Capture the cell that displays the provided text and extract its [X, Y] central coordinate. 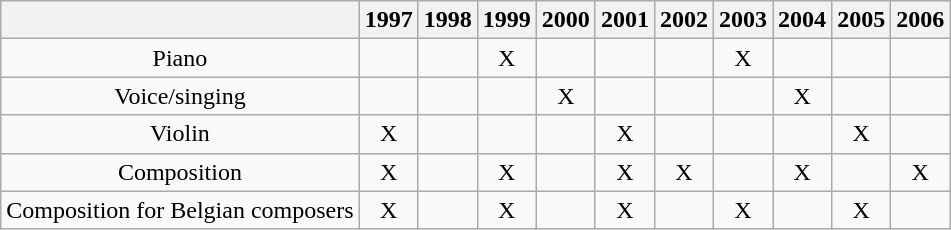
2005 [862, 20]
2003 [742, 20]
Piano [180, 58]
1998 [448, 20]
2006 [920, 20]
2004 [802, 20]
2001 [624, 20]
Voice/singing [180, 96]
1999 [506, 20]
2000 [566, 20]
Composition [180, 172]
Composition for Belgian composers [180, 210]
2002 [684, 20]
Violin [180, 134]
1997 [388, 20]
